Provide the [X, Y] coordinate of the cell's center where the given text is located.  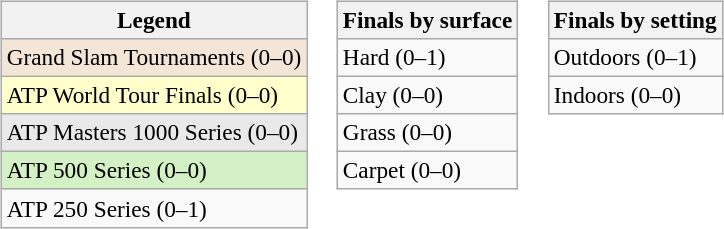
Indoors (0–0) [635, 95]
Finals by setting [635, 20]
ATP 250 Series (0–1) [154, 208]
Carpet (0–0) [427, 171]
Legend [154, 20]
Outdoors (0–1) [635, 57]
Grand Slam Tournaments (0–0) [154, 57]
Hard (0–1) [427, 57]
Clay (0–0) [427, 95]
ATP Masters 1000 Series (0–0) [154, 133]
Finals by surface [427, 20]
ATP World Tour Finals (0–0) [154, 95]
Grass (0–0) [427, 133]
ATP 500 Series (0–0) [154, 171]
